Provide the [x, y] coordinate of the cell's center where the given text is located.  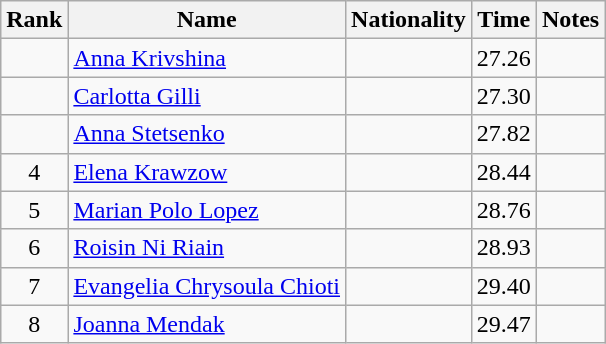
Joanna Mendak [207, 324]
Anna Krivshina [207, 58]
Notes [570, 20]
27.30 [504, 96]
Time [504, 20]
28.76 [504, 210]
29.40 [504, 286]
Rank [34, 20]
28.44 [504, 172]
5 [34, 210]
29.47 [504, 324]
8 [34, 324]
Carlotta Gilli [207, 96]
4 [34, 172]
27.82 [504, 134]
Evangelia Chrysoula Chioti [207, 286]
Anna Stetsenko [207, 134]
Name [207, 20]
27.26 [504, 58]
28.93 [504, 248]
Elena Krawzow [207, 172]
Nationality [409, 20]
Marian Polo Lopez [207, 210]
7 [34, 286]
6 [34, 248]
Roisin Ni Riain [207, 248]
